Return [X, Y] of the center of cell containing provided text 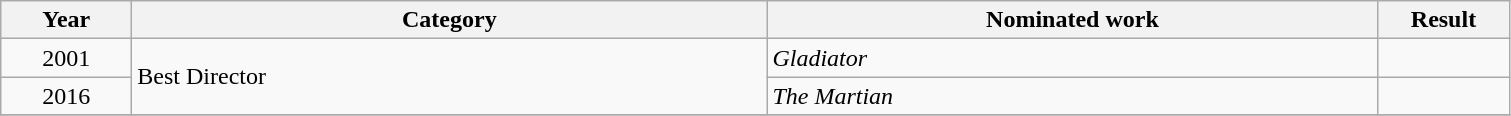
Gladiator [1072, 58]
Year [66, 20]
2016 [66, 96]
2001 [66, 58]
Nominated work [1072, 20]
Best Director [450, 77]
The Martian [1072, 96]
Result [1444, 20]
Category [450, 20]
